Output the (X, Y) coordinate of the center of the cell containing the given text.  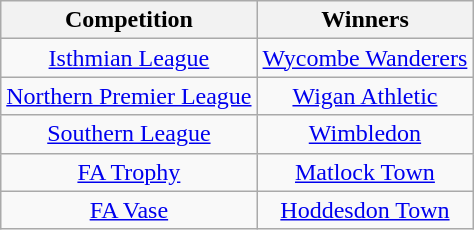
Competition (129, 20)
Isthmian League (129, 58)
Matlock Town (365, 172)
FA Vase (129, 210)
Winners (365, 20)
Wycombe Wanderers (365, 58)
Northern Premier League (129, 96)
FA Trophy (129, 172)
Hoddesdon Town (365, 210)
Wigan Athletic (365, 96)
Wimbledon (365, 134)
Southern League (129, 134)
